Locate the cell with the specified text and output its (X, Y) center coordinate. 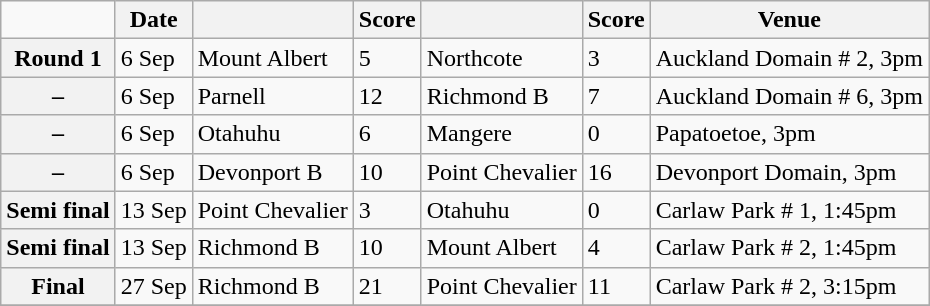
Date (154, 20)
21 (387, 286)
Final (58, 286)
6 (387, 134)
Parnell (272, 96)
Papatoetoe, 3pm (789, 134)
Round 1 (58, 58)
4 (616, 248)
11 (616, 286)
16 (616, 172)
Venue (789, 20)
27 Sep (154, 286)
Carlaw Park # 2, 3:15pm (789, 286)
Mangere (502, 134)
12 (387, 96)
Carlaw Park # 1, 1:45pm (789, 210)
Devonport B (272, 172)
Carlaw Park # 2, 1:45pm (789, 248)
7 (616, 96)
5 (387, 58)
Devonport Domain, 3pm (789, 172)
Auckland Domain # 6, 3pm (789, 96)
Northcote (502, 58)
Auckland Domain # 2, 3pm (789, 58)
